Return (X, Y) of the center of cell containing provided text 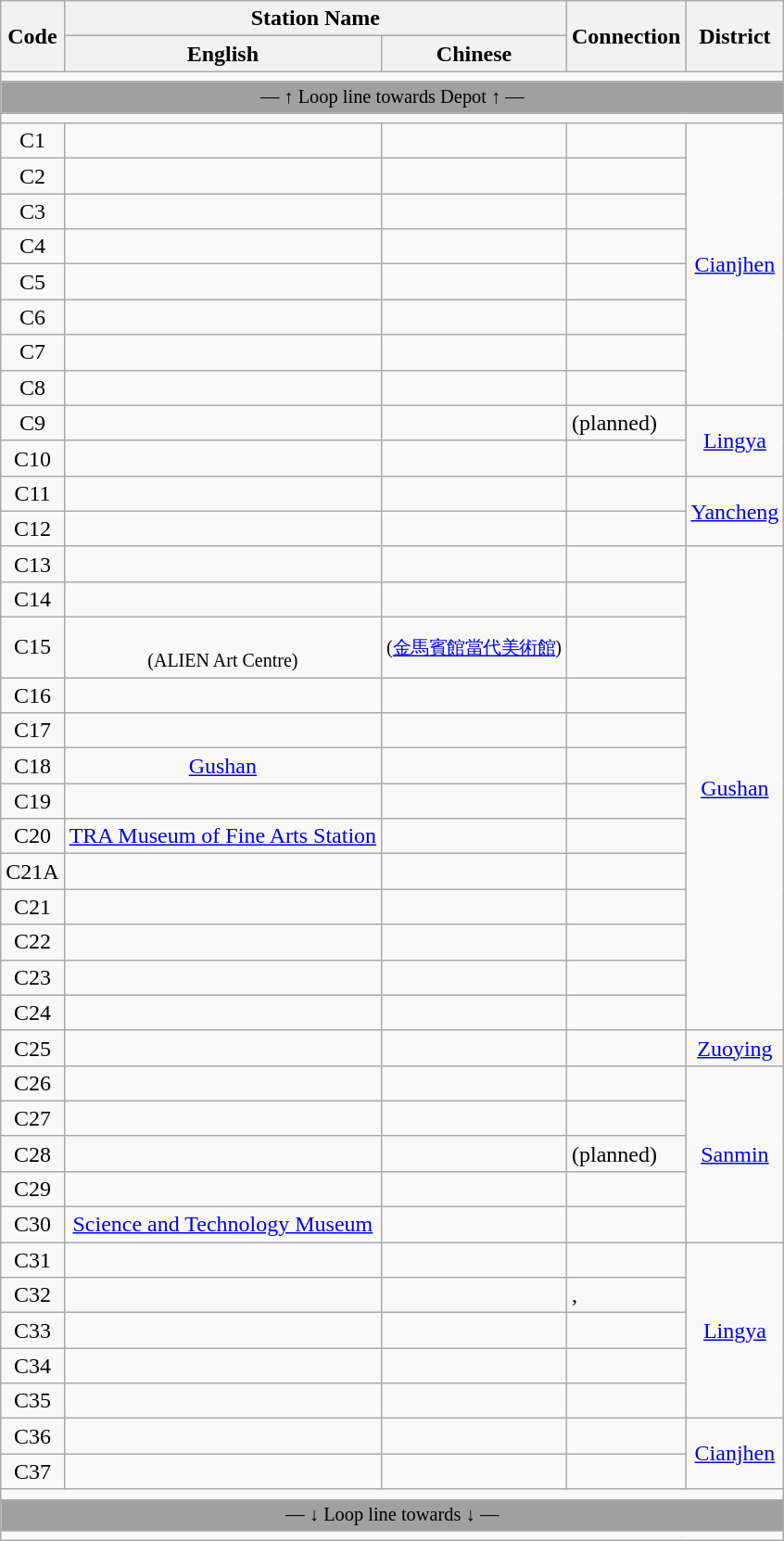
C10 (32, 458)
Chinese (474, 54)
C2 (32, 176)
C17 (32, 731)
C31 (32, 1260)
— ↑ Loop line towards Depot ↑ — (393, 97)
C19 (32, 801)
(金馬賓館當代美術館) (474, 647)
C37 (32, 1471)
C20 (32, 836)
C36 (32, 1436)
Yancheng (735, 511)
C29 (32, 1189)
(ALIEN Art Centre) (222, 647)
C11 (32, 493)
TRA Museum of Fine Arts Station (222, 836)
C25 (32, 1048)
C21A (32, 872)
Science and Technology Museum (222, 1225)
C35 (32, 1401)
C5 (32, 282)
C12 (32, 529)
C27 (32, 1118)
C32 (32, 1295)
District (735, 36)
C15 (32, 647)
C3 (32, 211)
Sanmin (735, 1153)
— ↓ Loop line towards ↓ — (393, 1515)
Station Name (315, 19)
C1 (32, 141)
Connection (626, 36)
C9 (32, 423)
C4 (32, 247)
C22 (32, 942)
English (222, 54)
C28 (32, 1153)
C7 (32, 352)
C33 (32, 1331)
C14 (32, 599)
C30 (32, 1225)
C8 (32, 388)
Code (32, 36)
, (626, 1295)
C23 (32, 977)
C16 (32, 695)
C13 (32, 564)
C6 (32, 317)
C18 (32, 766)
Zuoying (735, 1048)
C34 (32, 1366)
C24 (32, 1012)
C26 (32, 1083)
C21 (32, 907)
